Pinpoint the cell where the given text exists, returning its [x, y] midpoint coordinate. 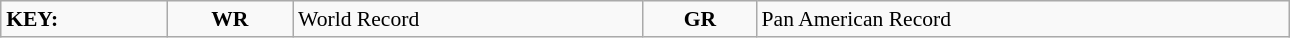
KEY: [84, 19]
GR [700, 19]
Pan American Record [1023, 19]
WR [230, 19]
World Record [468, 19]
